Find where the given text appears and provide that cell's center as [X, Y] coordinate. 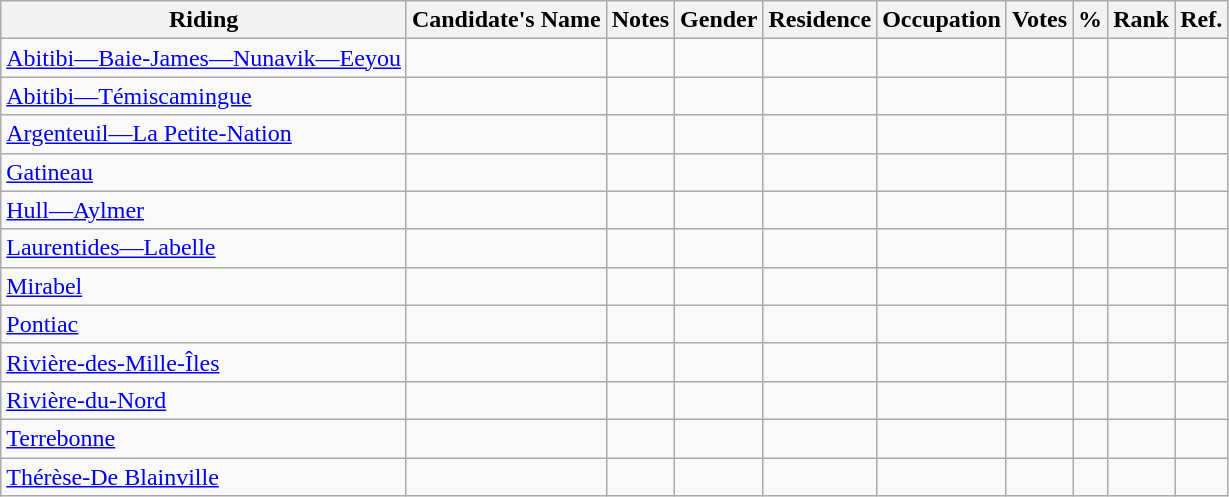
Abitibi—Témiscamingue [204, 96]
Hull—Aylmer [204, 210]
Abitibi—Baie-James—Nunavik—Eeyou [204, 58]
Residence [820, 20]
Rank [1142, 20]
Votes [1039, 20]
Gatineau [204, 172]
Argenteuil—La Petite-Nation [204, 134]
Candidate's Name [506, 20]
Rivière-du-Nord [204, 400]
% [1090, 20]
Pontiac [204, 324]
Terrebonne [204, 438]
Rivière-des-Mille-Îles [204, 362]
Mirabel [204, 286]
Thérèse-De Blainville [204, 477]
Riding [204, 20]
Ref. [1202, 20]
Gender [719, 20]
Laurentides—Labelle [204, 248]
Notes [640, 20]
Occupation [942, 20]
